Pinpoint the cell where the given text exists, returning its [X, Y] midpoint coordinate. 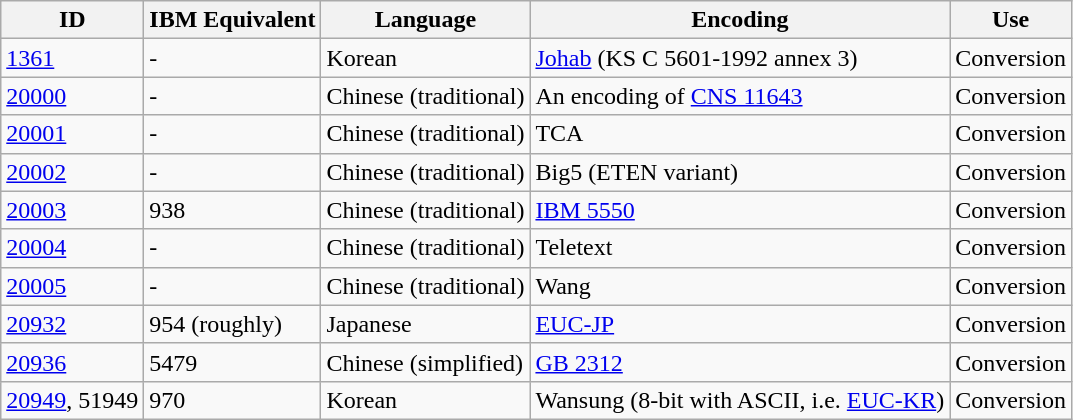
1361 [72, 58]
Johab (KS C 5601-1992 annex 3) [740, 58]
20932 [72, 324]
20002 [72, 172]
EUC-JP [740, 324]
An encoding of CNS 11643 [740, 96]
20005 [72, 286]
Japanese [426, 324]
Use [1011, 20]
20001 [72, 134]
Wansung (8-bit with ASCII, i.e. EUC-KR) [740, 400]
Encoding [740, 20]
Language [426, 20]
20936 [72, 362]
954 (roughly) [232, 324]
20004 [72, 248]
Big5 (ETEN variant) [740, 172]
Chinese (simplified) [426, 362]
TCA [740, 134]
20000 [72, 96]
GB 2312 [740, 362]
IBM 5550 [740, 210]
IBM Equivalent [232, 20]
ID [72, 20]
Teletext [740, 248]
Wang [740, 286]
938 [232, 210]
5479 [232, 362]
20949, 51949 [72, 400]
970 [232, 400]
20003 [72, 210]
